From the cell containing the given text, extract its center point as (x, y) coordinate. 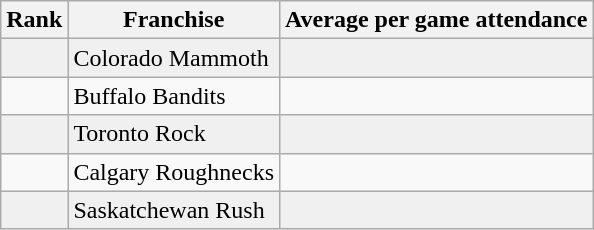
Franchise (174, 20)
Average per game attendance (436, 20)
Colorado Mammoth (174, 58)
Buffalo Bandits (174, 96)
Calgary Roughnecks (174, 172)
Toronto Rock (174, 134)
Rank (34, 20)
Saskatchewan Rush (174, 210)
